Detect which cell encompasses the target text, then output its [x, y] center coordinate. 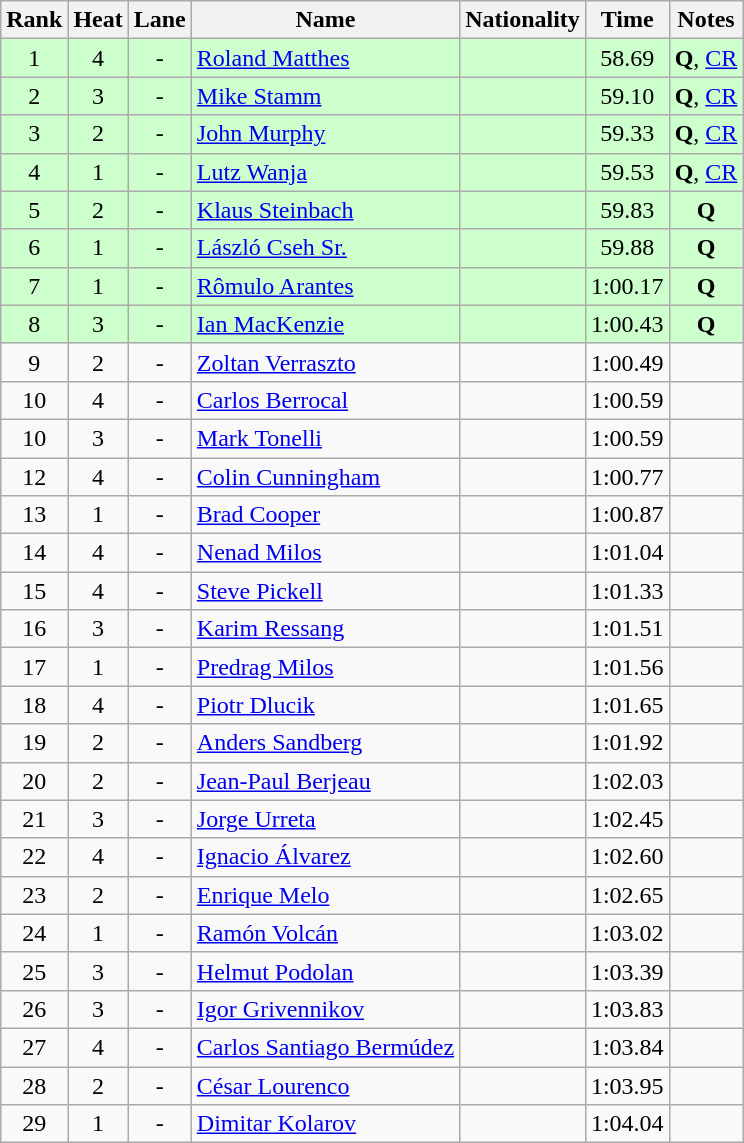
26 [34, 1009]
25 [34, 971]
Lane [160, 20]
Rank [34, 20]
23 [34, 895]
59.88 [627, 248]
Roland Matthes [325, 58]
László Cseh Sr. [325, 248]
1:01.51 [627, 629]
5 [34, 210]
59.10 [627, 96]
59.33 [627, 134]
Piotr Dlucik [325, 705]
1:02.03 [627, 781]
20 [34, 781]
15 [34, 591]
18 [34, 705]
1:00.17 [627, 286]
John Murphy [325, 134]
1:02.60 [627, 857]
Carlos Berrocal [325, 400]
Time [627, 20]
Ian MacKenzie [325, 324]
22 [34, 857]
7 [34, 286]
Ramón Volcán [325, 933]
1:03.02 [627, 933]
1:00.87 [627, 515]
1:00.77 [627, 477]
Igor Grivennikov [325, 1009]
58.69 [627, 58]
Jean-Paul Berjeau [325, 781]
Notes [706, 20]
1:01.56 [627, 667]
Ignacio Álvarez [325, 857]
1:00.49 [627, 362]
29 [34, 1124]
1:03.95 [627, 1085]
Brad Cooper [325, 515]
1:01.92 [627, 743]
Predrag Milos [325, 667]
59.83 [627, 210]
1:03.83 [627, 1009]
17 [34, 667]
Jorge Urreta [325, 819]
Dimitar Kolarov [325, 1124]
1:02.45 [627, 819]
Nationality [523, 20]
Steve Pickell [325, 591]
Colin Cunningham [325, 477]
Carlos Santiago Bermúdez [325, 1047]
6 [34, 248]
Enrique Melo [325, 895]
59.53 [627, 172]
Heat [98, 20]
1:00.43 [627, 324]
24 [34, 933]
12 [34, 477]
27 [34, 1047]
14 [34, 553]
Anders Sandberg [325, 743]
1:01.33 [627, 591]
Klaus Steinbach [325, 210]
19 [34, 743]
Name [325, 20]
Lutz Wanja [325, 172]
13 [34, 515]
1:04.04 [627, 1124]
Rômulo Arantes [325, 286]
9 [34, 362]
Zoltan Verraszto [325, 362]
16 [34, 629]
8 [34, 324]
César Lourenco [325, 1085]
Karim Ressang [325, 629]
Mike Stamm [325, 96]
Mark Tonelli [325, 438]
1:02.65 [627, 895]
21 [34, 819]
1:01.65 [627, 705]
Nenad Milos [325, 553]
1:03.39 [627, 971]
Helmut Podolan [325, 971]
28 [34, 1085]
1:03.84 [627, 1047]
1:01.04 [627, 553]
